Pinpoint the cell where the given text exists, returning its [X, Y] midpoint coordinate. 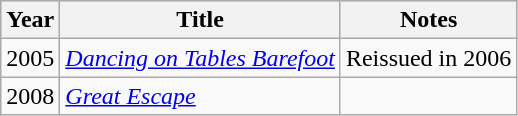
2008 [30, 96]
2005 [30, 58]
Reissued in 2006 [428, 58]
Great Escape [200, 96]
Year [30, 20]
Notes [428, 20]
Title [200, 20]
Dancing on Tables Barefoot [200, 58]
